Capture the cell that displays the provided text and extract its (X, Y) central coordinate. 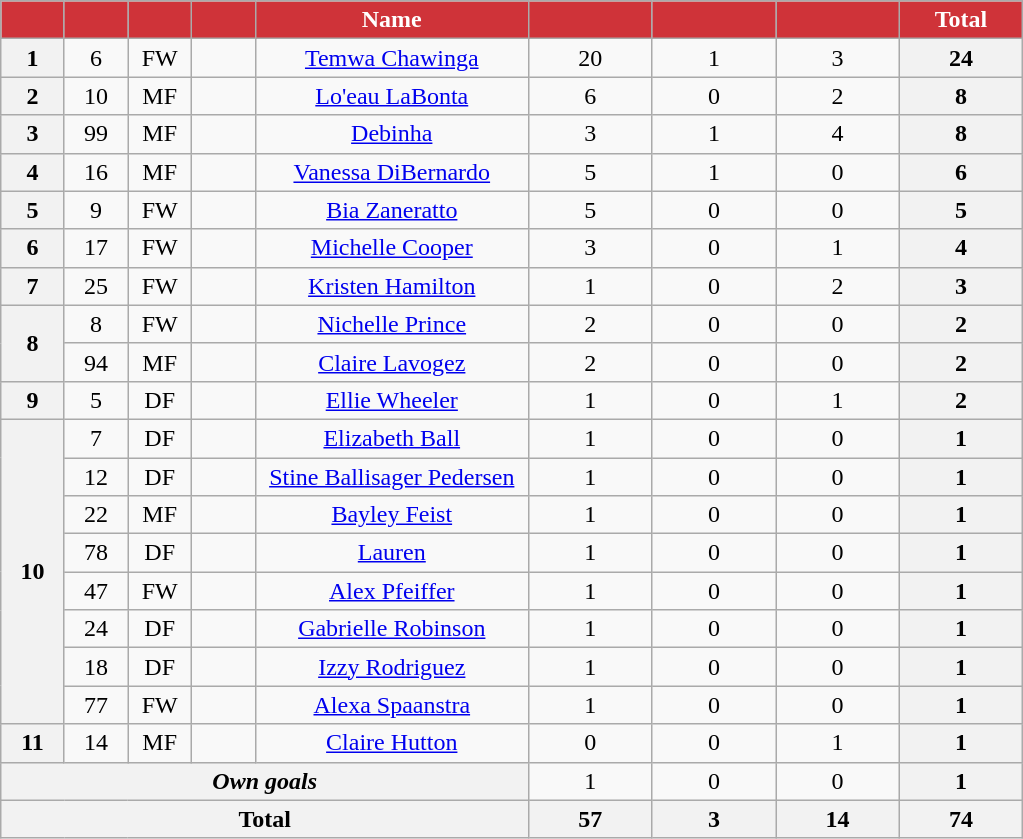
57 (591, 819)
Elizabeth Ball (392, 438)
Bia Zaneratto (392, 210)
Ellie Wheeler (392, 400)
25 (96, 286)
Claire Hutton (392, 743)
Stine Ballisager Pedersen (392, 477)
Debinha (392, 134)
Temwa Chawinga (392, 58)
Lo'eau LaBonta (392, 96)
Izzy Rodriguez (392, 667)
Name (392, 20)
Bayley Feist (392, 515)
77 (96, 705)
Claire Lavogez (392, 362)
17 (96, 248)
16 (96, 172)
11 (33, 743)
99 (96, 134)
Lauren (392, 553)
18 (96, 667)
47 (96, 591)
22 (96, 515)
12 (96, 477)
Alexa Spaanstra (392, 705)
78 (96, 553)
Own goals (265, 781)
74 (961, 819)
20 (591, 58)
Kristen Hamilton (392, 286)
94 (96, 362)
Vanessa DiBernardo (392, 172)
Michelle Cooper (392, 248)
Nichelle Prince (392, 324)
Alex Pfeiffer (392, 591)
Gabrielle Robinson (392, 629)
